Search for the cell housing the specified text and yield its (X, Y) center coordinate. 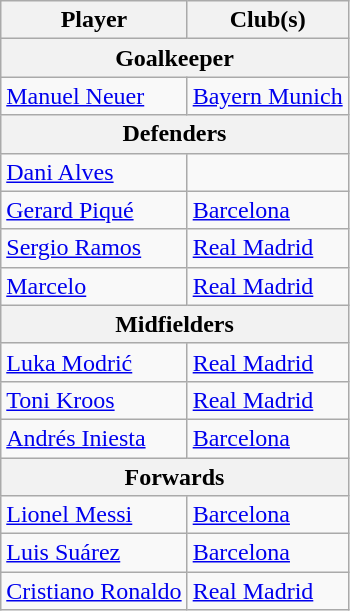
Goalkeeper (174, 58)
Defenders (174, 134)
Andrés Iniesta (94, 438)
Bayern Munich (268, 96)
Gerard Piqué (94, 210)
Lionel Messi (94, 515)
Player (94, 20)
Club(s) (268, 20)
Forwards (174, 477)
Luka Modrić (94, 362)
Dani Alves (94, 172)
Manuel Neuer (94, 96)
Sergio Ramos (94, 248)
Midfielders (174, 324)
Marcelo (94, 286)
Cristiano Ronaldo (94, 591)
Toni Kroos (94, 400)
Luis Suárez (94, 553)
